Provide the (x, y) coordinate of the cell's center where the given text is located.  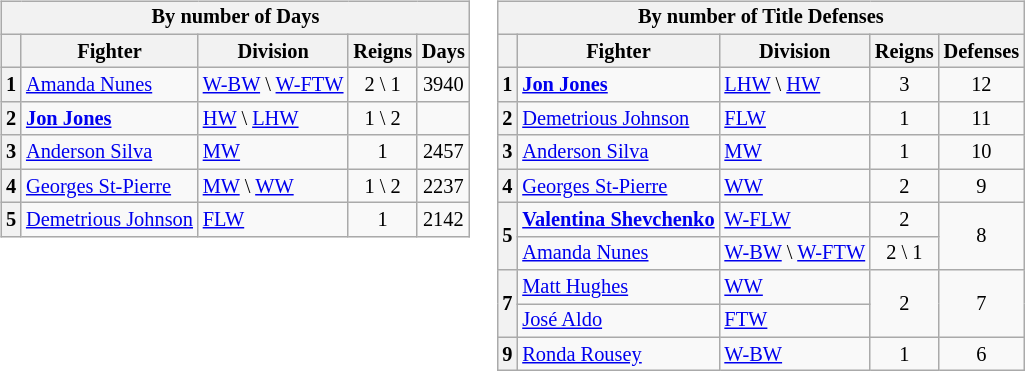
Defenses (982, 51)
HW \ LHW (274, 119)
8 (982, 236)
Ronda Rousey (618, 354)
6 (982, 354)
2457 (444, 152)
W-BW (794, 354)
12 (982, 85)
2142 (444, 220)
2237 (444, 186)
José Aldo (618, 321)
W-FLW (794, 220)
By number of Days (235, 18)
11 (982, 119)
LHW \ HW (794, 85)
Days (444, 51)
3940 (444, 85)
By number of Title Defenses (762, 18)
Matt Hughes (618, 287)
MW \ WW (274, 186)
Valentina Shevchenko (618, 220)
10 (982, 152)
FTW (794, 321)
